Determine the [X, Y] coordinate at the center of the cell enclosing the given text.  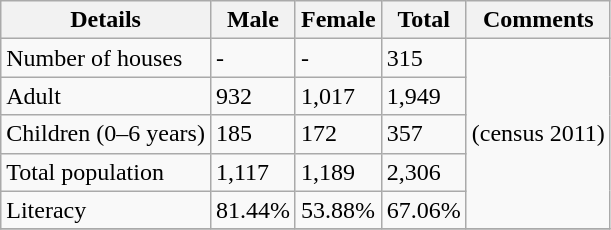
67.06% [424, 210]
1,017 [338, 96]
172 [338, 134]
Details [106, 20]
932 [252, 96]
Adult [106, 96]
2,306 [424, 172]
53.88% [338, 210]
Number of houses [106, 58]
185 [252, 134]
1,949 [424, 96]
Total population [106, 172]
Total [424, 20]
Female [338, 20]
1,189 [338, 172]
(census 2011) [538, 134]
1,117 [252, 172]
Children (0–6 years) [106, 134]
Comments [538, 20]
315 [424, 58]
Literacy [106, 210]
357 [424, 134]
Male [252, 20]
81.44% [252, 210]
